Return the (X, Y) coordinate for the center point of the cell that contains the specified text.  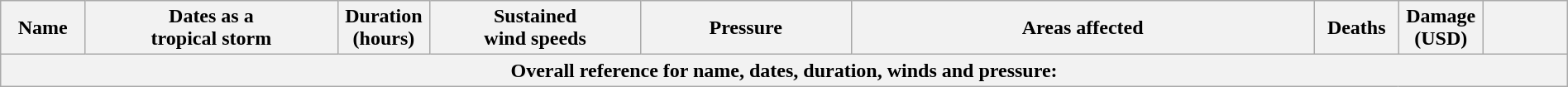
Areas affected (1083, 28)
Deaths (1356, 28)
Name (43, 28)
Pressure (746, 28)
Dates as atropical storm (212, 28)
Damage(USD) (1441, 28)
Sustainedwind speeds (536, 28)
Overall reference for name, dates, duration, winds and pressure: (784, 70)
Duration(hours) (384, 28)
